Return the [X, Y] coordinate for the center point of the cell that contains the specified text.  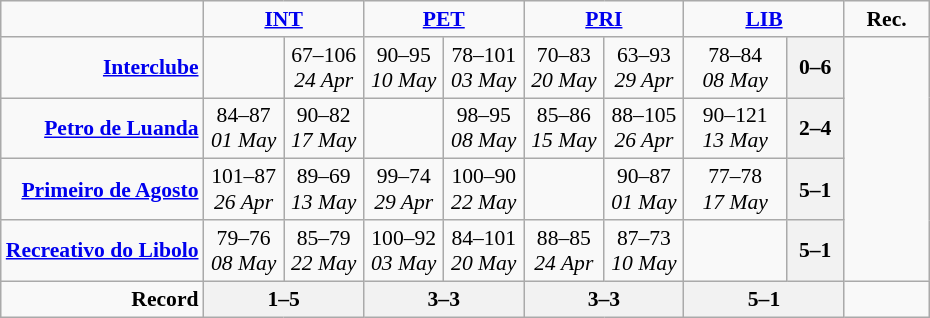
90–9510 May [404, 68]
Primeiro de Agosto [102, 190]
100–9022 May [484, 190]
LIB [764, 19]
0–6 [815, 68]
2–4 [815, 128]
88–8524 Apr [564, 250]
84–8701 May [244, 128]
Record [102, 299]
70–8320 May [564, 68]
101–8726 Apr [244, 190]
89–6913 May [324, 190]
79–7608 May [244, 250]
85–8615 May [564, 128]
1–5 [284, 299]
PET [444, 19]
88–10526 Apr [644, 128]
Petro de Luanda [102, 128]
100–9203 May [404, 250]
90–8701 May [644, 190]
77–7817 May [735, 190]
PRI [604, 19]
Rec. [886, 19]
67–10624 Apr [324, 68]
90–12113 May [735, 128]
99–7429 Apr [404, 190]
63–9329 Apr [644, 68]
84–10120 May [484, 250]
78–8408 May [735, 68]
Interclube [102, 68]
98–9508 May [484, 128]
87–7310 May [644, 250]
INT [284, 19]
78–10103 May [484, 68]
85–7922 May [324, 250]
90–8217 May [324, 128]
Recreativo do Libolo [102, 250]
